From the cell containing the given text, extract its center point as [x, y] coordinate. 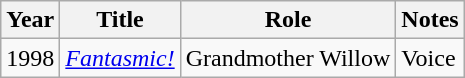
Fantasmic! [120, 58]
1998 [30, 58]
Title [120, 20]
Notes [430, 20]
Role [288, 20]
Voice [430, 58]
Year [30, 20]
Grandmother Willow [288, 58]
